Detect which cell encompasses the target text, then output its [X, Y] center coordinate. 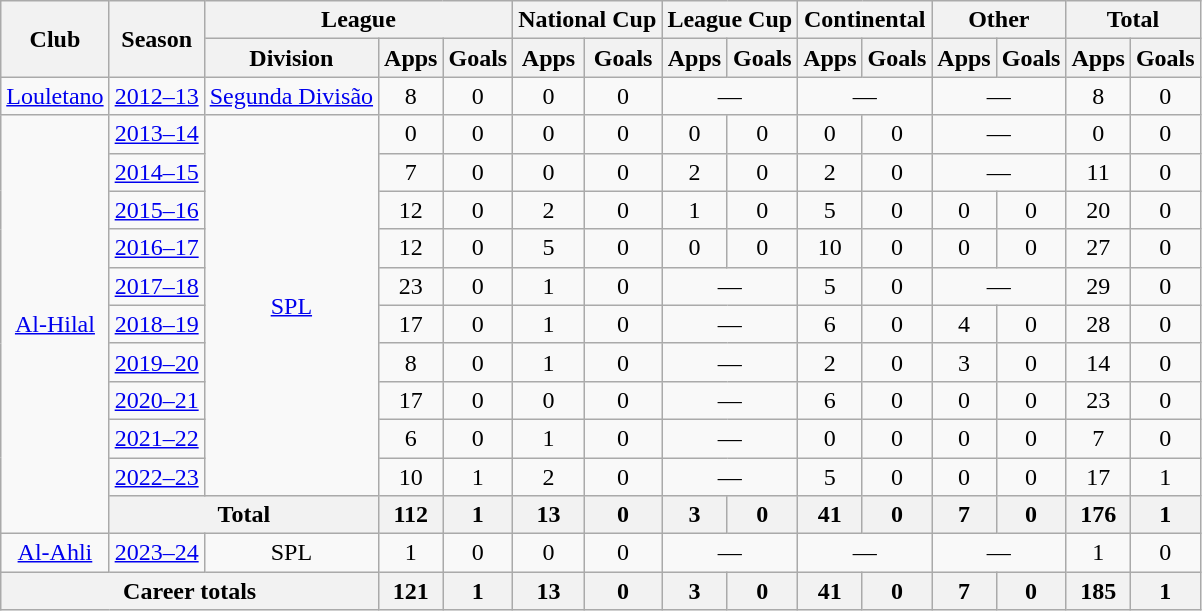
League [358, 20]
2020–21 [156, 400]
2015–16 [156, 210]
Al-Ahli [55, 553]
121 [411, 591]
176 [1098, 515]
League Cup [730, 20]
Continental [865, 20]
Season [156, 39]
4 [964, 324]
2019–20 [156, 362]
2023–24 [156, 553]
Career totals [190, 591]
2016–17 [156, 248]
27 [1098, 248]
2017–18 [156, 286]
Club [55, 39]
Other [999, 20]
14 [1098, 362]
2022–23 [156, 477]
11 [1098, 172]
National Cup [588, 20]
Al-Hilal [55, 324]
20 [1098, 210]
2012–13 [156, 96]
185 [1098, 591]
2014–15 [156, 172]
Division [291, 58]
Segunda Divisão [291, 96]
2013–14 [156, 134]
29 [1098, 286]
28 [1098, 324]
2021–22 [156, 438]
2018–19 [156, 324]
112 [411, 515]
Louletano [55, 96]
